Return (X, Y) of the center of cell containing provided text 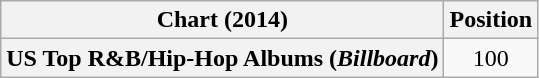
Chart (2014) (222, 20)
100 (491, 58)
Position (491, 20)
US Top R&B/Hip-Hop Albums (Billboard) (222, 58)
